Output the (x, y) coordinate of the center of the cell containing the given text.  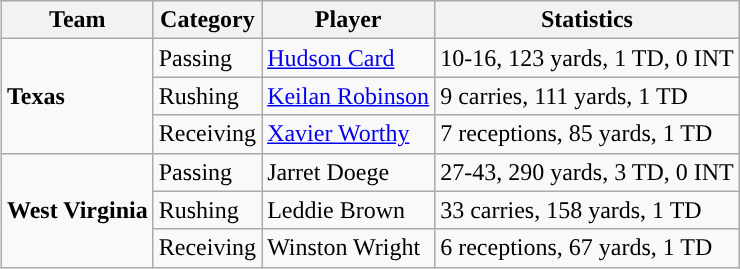
27-43, 290 yards, 3 TD, 0 INT (588, 172)
Xavier Worthy (348, 134)
Player (348, 20)
Texas (77, 96)
Keilan Robinson (348, 96)
Category (207, 20)
6 receptions, 67 yards, 1 TD (588, 248)
Winston Wright (348, 248)
West Virginia (77, 210)
Jarret Doege (348, 172)
Statistics (588, 20)
Leddie Brown (348, 210)
33 carries, 158 yards, 1 TD (588, 210)
Team (77, 20)
7 receptions, 85 yards, 1 TD (588, 134)
10-16, 123 yards, 1 TD, 0 INT (588, 58)
Hudson Card (348, 58)
9 carries, 111 yards, 1 TD (588, 96)
